Search for the cell housing the specified text and yield its (X, Y) center coordinate. 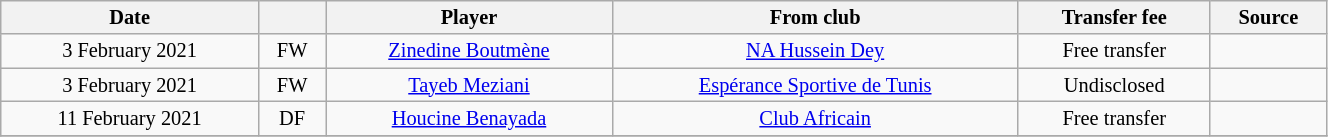
Tayeb Meziani (469, 85)
Zinedine Boutmène (469, 51)
Espérance Sportive de Tunis (815, 85)
Undisclosed (1114, 85)
Transfer fee (1114, 17)
11 February 2021 (130, 118)
Houcine Benayada (469, 118)
From club (815, 17)
Date (130, 17)
DF (292, 118)
Player (469, 17)
Club Africain (815, 118)
Source (1268, 17)
NA Hussein Dey (815, 51)
